Locate the cell with the specified text and output its [X, Y] center coordinate. 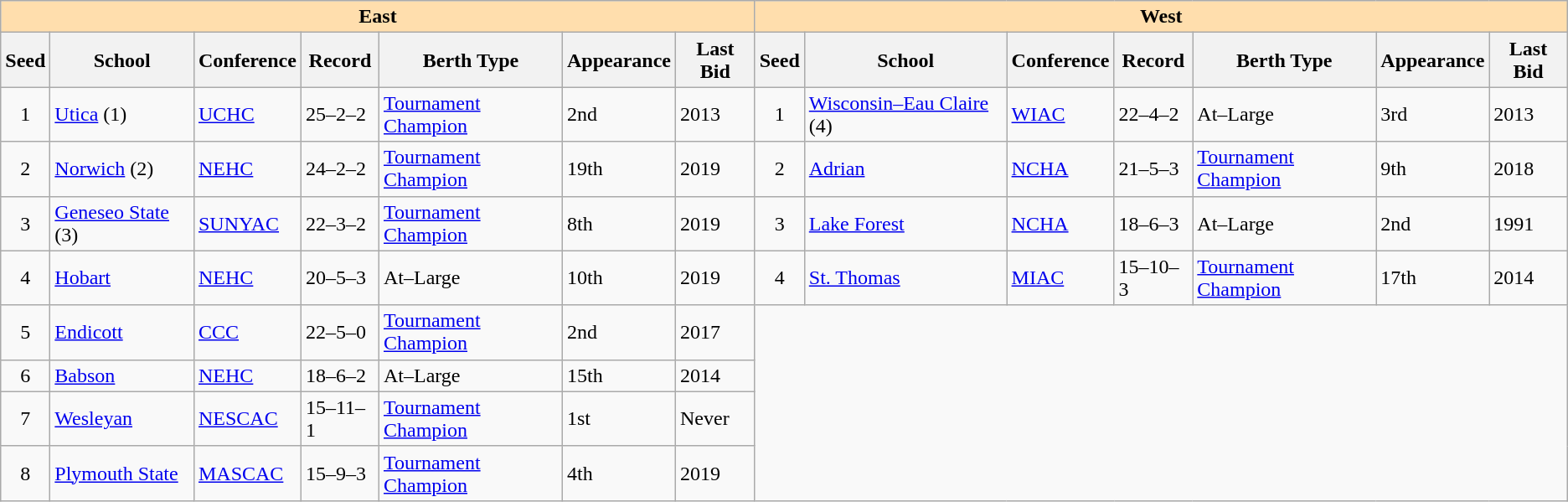
8th [618, 223]
17th [1432, 278]
Never [715, 419]
Plymouth State [122, 473]
18–6–2 [340, 375]
5 [25, 332]
18–6–3 [1153, 223]
20–5–3 [340, 278]
Utica (1) [122, 114]
22–3–2 [340, 223]
10th [618, 278]
25–2–2 [340, 114]
Babson [122, 375]
21–5–3 [1153, 169]
Lake Forest [905, 223]
19th [618, 169]
8 [25, 473]
St. Thomas [905, 278]
CCC [247, 332]
1st [618, 419]
WIAC [1060, 114]
Wesleyan [122, 419]
2017 [715, 332]
15–11–1 [340, 419]
6 [25, 375]
Geneseo State (3) [122, 223]
Wisconsin–Eau Claire (4) [905, 114]
15–9–3 [340, 473]
Endicott [122, 332]
MASCAC [247, 473]
15th [618, 375]
UCHC [247, 114]
Hobart [122, 278]
Adrian [905, 169]
NESCAC [247, 419]
4th [618, 473]
7 [25, 419]
3rd [1432, 114]
24–2–2 [340, 169]
Norwich (2) [122, 169]
West [1161, 17]
22–5–0 [340, 332]
22–4–2 [1153, 114]
East [378, 17]
MIAC [1060, 278]
2018 [1528, 169]
1991 [1528, 223]
15–10–3 [1153, 278]
SUNYAC [247, 223]
9th [1432, 169]
